Return [x, y] of the center of cell containing provided text 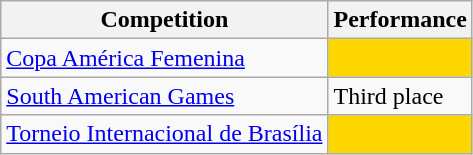
Performance [400, 20]
Competition [164, 20]
South American Games [164, 96]
Third place [400, 96]
Copa América Femenina [164, 58]
Torneio Internacional de Brasília [164, 134]
